Return [X, Y] of the center of cell containing provided text 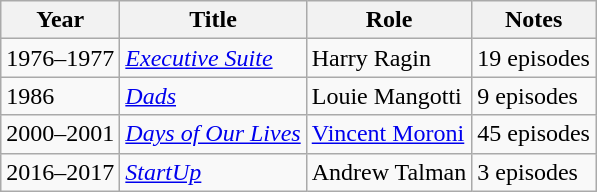
Role [389, 20]
19 episodes [534, 58]
Louie Mangotti [389, 96]
StartUp [213, 172]
3 episodes [534, 172]
Andrew Talman [389, 172]
2000–2001 [60, 134]
Year [60, 20]
Days of Our Lives [213, 134]
Executive Suite [213, 58]
Notes [534, 20]
Title [213, 20]
1976–1977 [60, 58]
Harry Ragin [389, 58]
9 episodes [534, 96]
Vincent Moroni [389, 134]
1986 [60, 96]
Dads [213, 96]
45 episodes [534, 134]
2016–2017 [60, 172]
